Scan for the cell matching the given text and deliver its [x, y] coordinate at center. 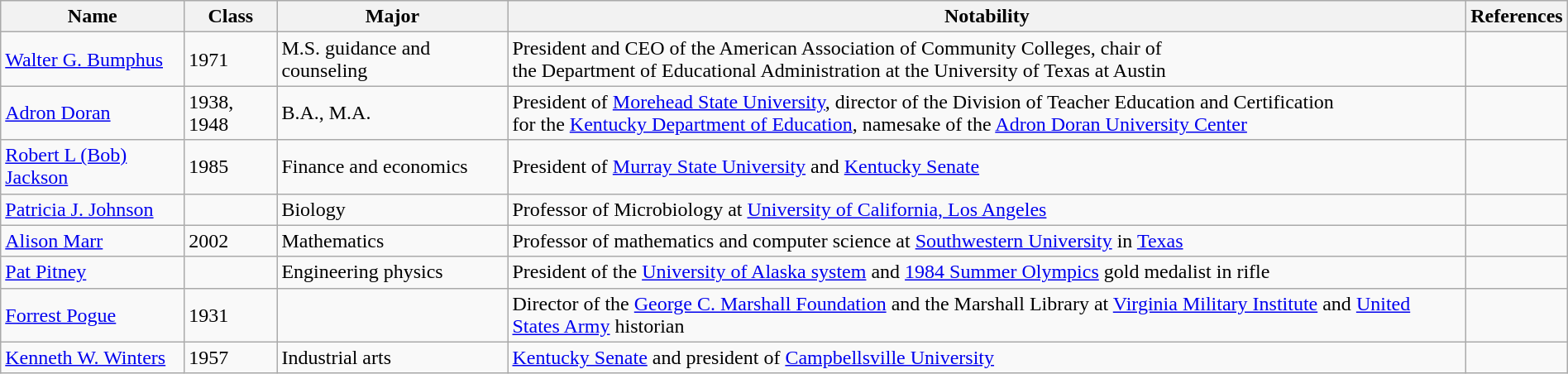
Alison Marr [93, 241]
Director of the George C. Marshall Foundation and the Marshall Library at Virginia Military Institute and United States Army historian [987, 314]
Class [231, 17]
1985 [231, 167]
Mathematics [392, 241]
1957 [231, 357]
Professor of mathematics and computer science at Southwestern University in Texas [987, 241]
B.A., M.A. [392, 113]
Kenneth W. Winters [93, 357]
Professor of Microbiology at University of California, Los Angeles [987, 209]
Walter G. Bumphus [93, 60]
Robert L (Bob) Jackson [93, 167]
Forrest Pogue [93, 314]
Notability [987, 17]
2002 [231, 241]
M.S. guidance and counseling [392, 60]
Finance and economics [392, 167]
President of the University of Alaska system and 1984 Summer Olympics gold medalist in rifle [987, 272]
Name [93, 17]
1931 [231, 314]
Patricia J. Johnson [93, 209]
Pat Pitney [93, 272]
Biology [392, 209]
Adron Doran [93, 113]
Engineering physics [392, 272]
Kentucky Senate and president of Campbellsville University [987, 357]
1971 [231, 60]
Industrial arts [392, 357]
Major [392, 17]
References [1517, 17]
President of Murray State University and Kentucky Senate [987, 167]
1938, 1948 [231, 113]
